Capture the cell that displays the provided text and extract its [X, Y] central coordinate. 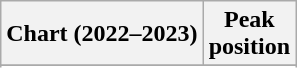
Peakposition [249, 34]
Chart (2022–2023) [102, 34]
